Return the (X, Y) coordinate for the center point of the cell that contains the specified text.  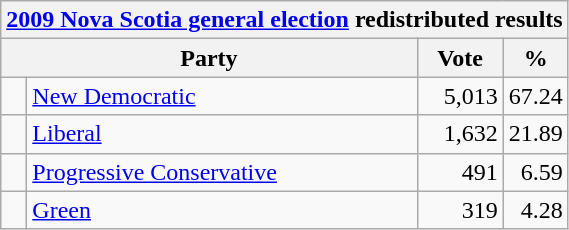
1,632 (460, 134)
2009 Nova Scotia general election redistributed results (284, 20)
21.89 (536, 134)
4.28 (536, 210)
319 (460, 210)
Green (222, 210)
6.59 (536, 172)
67.24 (536, 96)
New Democratic (222, 96)
Liberal (222, 134)
491 (460, 172)
Progressive Conservative (222, 172)
Vote (460, 58)
5,013 (460, 96)
Party (209, 58)
% (536, 58)
